Detect which cell encompasses the target text, then output its [x, y] center coordinate. 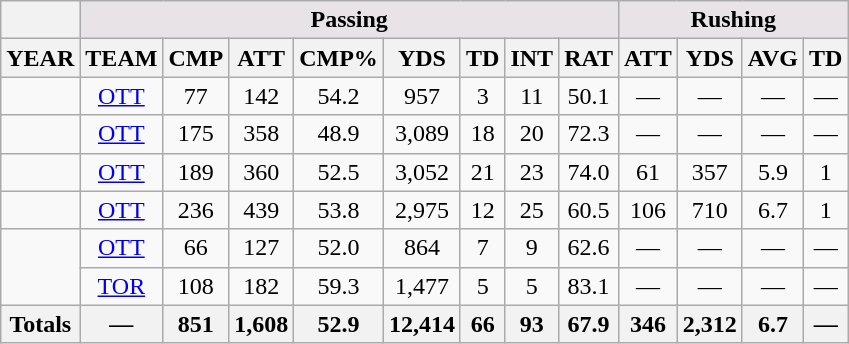
Passing [350, 20]
236 [196, 210]
12 [482, 210]
2,975 [422, 210]
357 [710, 172]
25 [532, 210]
3,089 [422, 134]
11 [532, 96]
2,312 [710, 324]
21 [482, 172]
93 [532, 324]
54.2 [339, 96]
108 [196, 286]
106 [648, 210]
3 [482, 96]
20 [532, 134]
AVG [772, 58]
83.1 [589, 286]
127 [262, 248]
12,414 [422, 324]
Totals [40, 324]
360 [262, 172]
TOR [122, 286]
9 [532, 248]
182 [262, 286]
1,608 [262, 324]
52.5 [339, 172]
142 [262, 96]
53.8 [339, 210]
74.0 [589, 172]
61 [648, 172]
INT [532, 58]
710 [710, 210]
TEAM [122, 58]
YEAR [40, 58]
72.3 [589, 134]
CMP [196, 58]
50.1 [589, 96]
48.9 [339, 134]
864 [422, 248]
3,052 [422, 172]
5.9 [772, 172]
18 [482, 134]
62.6 [589, 248]
CMP% [339, 58]
Rushing [734, 20]
851 [196, 324]
59.3 [339, 286]
439 [262, 210]
358 [262, 134]
189 [196, 172]
60.5 [589, 210]
RAT [589, 58]
52.0 [339, 248]
77 [196, 96]
7 [482, 248]
52.9 [339, 324]
346 [648, 324]
957 [422, 96]
175 [196, 134]
23 [532, 172]
1,477 [422, 286]
67.9 [589, 324]
